Pinpoint the cell where the given text exists, returning its [X, Y] midpoint coordinate. 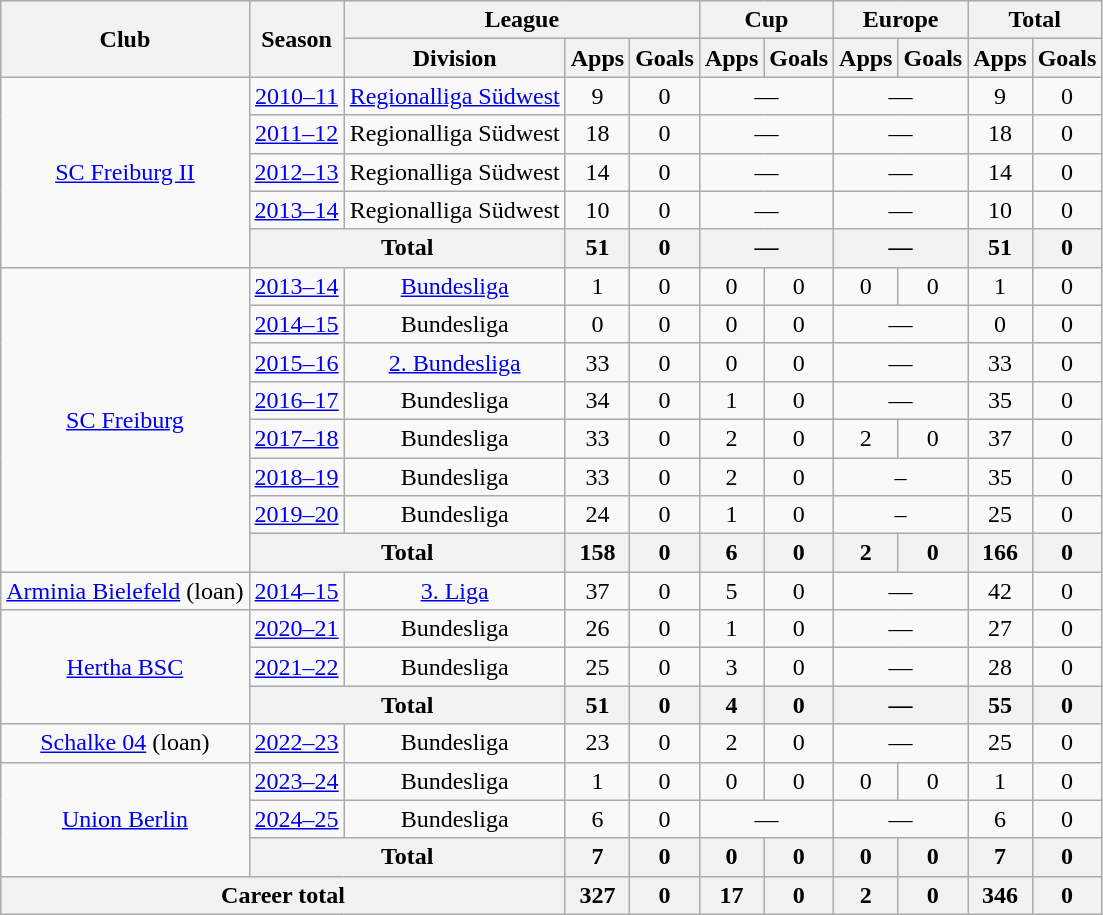
2023–24 [296, 781]
4 [731, 705]
2011–12 [296, 134]
2015–16 [296, 362]
2010–11 [296, 96]
55 [1000, 705]
3. Liga [454, 591]
Hertha BSC [125, 667]
34 [597, 400]
Division [454, 58]
24 [597, 515]
2022–23 [296, 743]
166 [1000, 553]
SC Freiburg II [125, 172]
Union Berlin [125, 819]
2021–22 [296, 667]
Cup [766, 20]
27 [1000, 629]
327 [597, 895]
Schalke 04 (loan) [125, 743]
2020–21 [296, 629]
Arminia Bielefeld (loan) [125, 591]
5 [731, 591]
2012–13 [296, 172]
17 [731, 895]
26 [597, 629]
Season [296, 39]
3 [731, 667]
2. Bundesliga [454, 362]
2019–20 [296, 515]
Career total [283, 895]
346 [1000, 895]
2016–17 [296, 400]
28 [1000, 667]
2018–19 [296, 477]
SC Freiburg [125, 419]
2024–25 [296, 819]
2017–18 [296, 438]
42 [1000, 591]
League [522, 20]
158 [597, 553]
23 [597, 743]
Club [125, 39]
Europe [901, 20]
